Return (X, Y) of the center of cell containing provided text 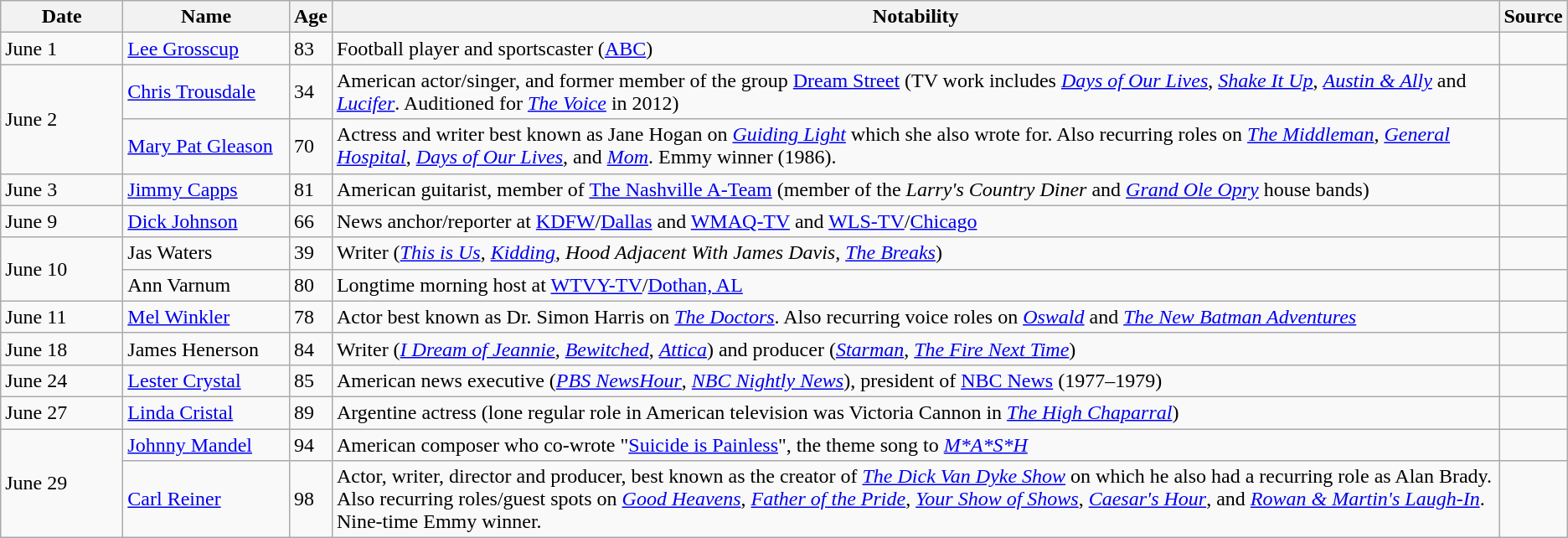
70 (310, 146)
June 9 (62, 221)
Age (310, 17)
Longtime morning host at WTVY-TV/Dothan, AL (916, 285)
Dick Johnson (206, 221)
66 (310, 221)
94 (310, 445)
84 (310, 349)
80 (310, 285)
Notability (916, 17)
American composer who co-wrote "Suicide is Painless", the theme song to M*A*S*H (916, 445)
June 11 (62, 317)
June 24 (62, 380)
News anchor/reporter at KDFW/Dallas and WMAQ-TV and WLS-TV/Chicago (916, 221)
American guitarist, member of The Nashville A-Team (member of the Larry's Country Diner and Grand Ole Opry house bands) (916, 189)
June 2 (62, 119)
78 (310, 317)
Argentine actress (lone regular role in American television was Victoria Cannon in The High Chaparral) (916, 412)
Jas Waters (206, 253)
39 (310, 253)
98 (310, 499)
June 18 (62, 349)
Actor best known as Dr. Simon Harris on The Doctors. Also recurring voice roles on Oswald and The New Batman Adventures (916, 317)
85 (310, 380)
June 3 (62, 189)
Chris Trousdale (206, 92)
June 1 (62, 49)
Date (62, 17)
Mary Pat Gleason (206, 146)
Name (206, 17)
Johnny Mandel (206, 445)
June 29 (62, 484)
Linda Cristal (206, 412)
Football player and sportscaster (ABC) (916, 49)
Mel Winkler (206, 317)
34 (310, 92)
Writer (This is Us, Kidding, Hood Adjacent With James Davis, The Breaks) (916, 253)
Ann Varnum (206, 285)
Source (1533, 17)
81 (310, 189)
89 (310, 412)
Carl Reiner (206, 499)
Lester Crystal (206, 380)
June 27 (62, 412)
James Henerson (206, 349)
Writer (I Dream of Jeannie, Bewitched, Attica) and producer (Starman, The Fire Next Time) (916, 349)
Jimmy Capps (206, 189)
American news executive (PBS NewsHour, NBC Nightly News), president of NBC News (1977–1979) (916, 380)
83 (310, 49)
June 10 (62, 269)
Lee Grosscup (206, 49)
